For the text-containing cell, return its midpoint in [x, y] coordinate format. 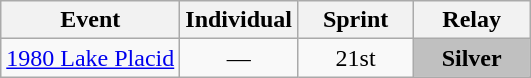
1980 Lake Placid [90, 58]
Event [90, 20]
— [239, 58]
Relay [472, 20]
21st [356, 58]
Individual [239, 20]
Silver [472, 58]
Sprint [356, 20]
